Return the (X, Y) coordinate for the center point of the cell that contains the specified text.  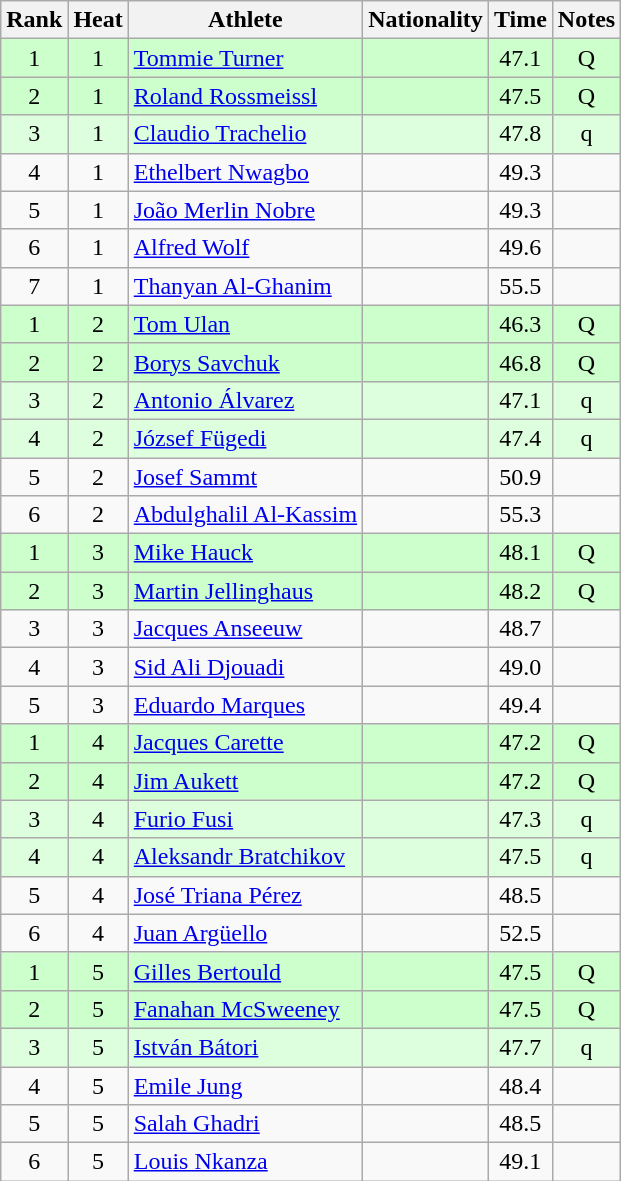
Louis Nkanza (245, 1162)
Tommie Turner (245, 58)
Notes (586, 20)
48.2 (520, 591)
Emile Jung (245, 1085)
Gilles Bertould (245, 971)
Roland Rossmeissl (245, 96)
Antonio Álvarez (245, 400)
47.3 (520, 819)
Claudio Trachelio (245, 134)
52.5 (520, 933)
48.1 (520, 553)
Ethelbert Nwagbo (245, 172)
Sid Ali Djouadi (245, 667)
Alfred Wolf (245, 248)
Abdulghalil Al-Kassim (245, 515)
Jacques Carette (245, 743)
Salah Ghadri (245, 1124)
47.4 (520, 438)
Tom Ulan (245, 324)
José Triana Pérez (245, 895)
55.5 (520, 286)
49.6 (520, 248)
49.4 (520, 705)
50.9 (520, 477)
46.8 (520, 362)
Josef Sammt (245, 477)
István Bátori (245, 1047)
Fanahan McSweeney (245, 1009)
48.4 (520, 1085)
Eduardo Marques (245, 705)
49.0 (520, 667)
Athlete (245, 20)
Nationality (426, 20)
Mike Hauck (245, 553)
Rank (34, 20)
Jacques Anseeuw (245, 629)
49.1 (520, 1162)
Aleksandr Bratchikov (245, 857)
József Fügedi (245, 438)
55.3 (520, 515)
48.7 (520, 629)
Juan Argüello (245, 933)
Borys Savchuk (245, 362)
Time (520, 20)
João Merlin Nobre (245, 210)
Heat (98, 20)
Jim Aukett (245, 781)
47.7 (520, 1047)
7 (34, 286)
Thanyan Al-Ghanim (245, 286)
Furio Fusi (245, 819)
Martin Jellinghaus (245, 591)
46.3 (520, 324)
47.8 (520, 134)
